Provide the [x, y] coordinate of the cell's center where the given text is located.  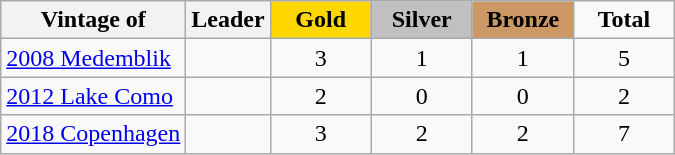
Gold [320, 20]
5 [624, 58]
Bronze [522, 20]
2012 Lake Como [94, 96]
Silver [422, 20]
7 [624, 134]
Vintage of [94, 20]
Total [624, 20]
2018 Copenhagen [94, 134]
2008 Medemblik [94, 58]
Leader [228, 20]
